Return the (x, y) coordinate for the center point of the cell that contains the specified text.  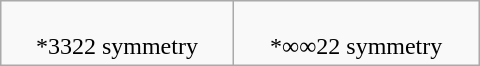
*3322 symmetry (117, 34)
*∞∞22 symmetry (356, 34)
